Provide the [x, y] coordinate of the cell's center where the given text is located.  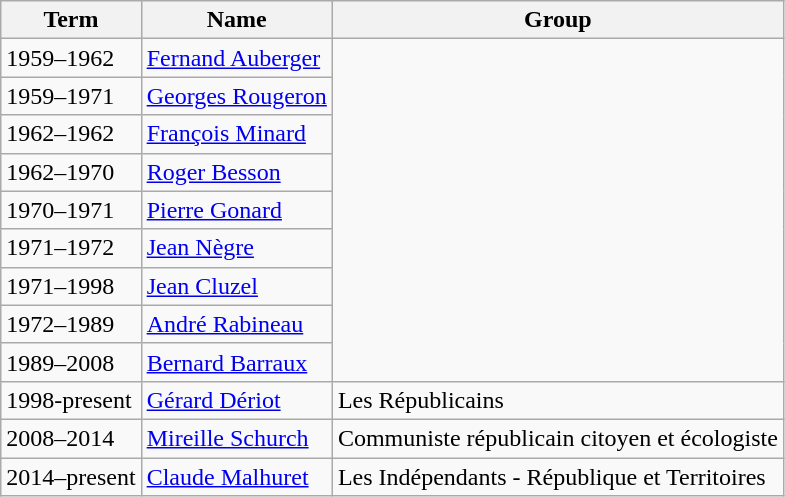
1959–1971 [71, 96]
Bernard Barraux [236, 362]
1962–1962 [71, 134]
Fernand Auberger [236, 58]
2008–2014 [71, 438]
Jean Nègre [236, 248]
1970–1971 [71, 210]
Pierre Gonard [236, 210]
François Minard [236, 134]
Gérard Dériot [236, 400]
Communiste républicain citoyen et écologiste [558, 438]
Group [558, 20]
1989–2008 [71, 362]
Term [71, 20]
2014–present [71, 477]
1971–1998 [71, 286]
André Rabineau [236, 324]
Georges Rougeron [236, 96]
1971–1972 [71, 248]
Les Indépendants - République et Territoires [558, 477]
1962–1970 [71, 172]
Mireille Schurch [236, 438]
1959–1962 [71, 58]
1998-present [71, 400]
Les Républicains [558, 400]
Name [236, 20]
Roger Besson [236, 172]
Jean Cluzel [236, 286]
1972–1989 [71, 324]
Claude Malhuret [236, 477]
